Capture the cell that displays the provided text and extract its [X, Y] central coordinate. 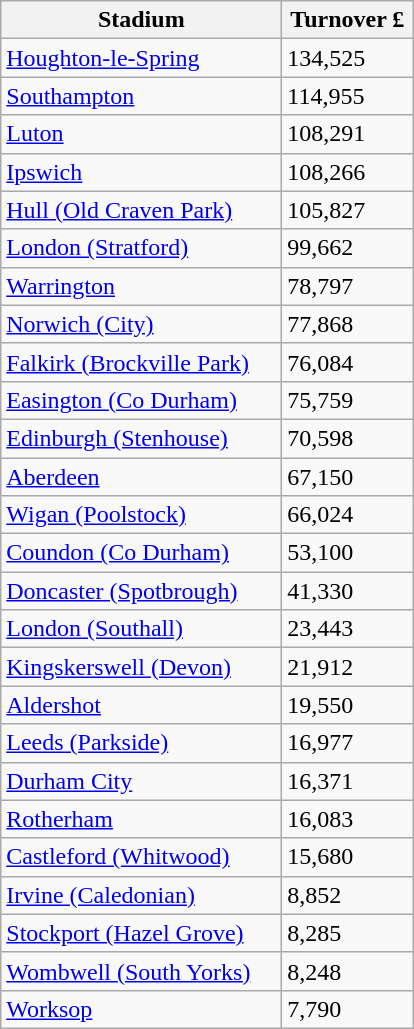
76,084 [348, 362]
London (Stratford) [142, 248]
Leeds (Parkside) [142, 743]
77,868 [348, 324]
41,330 [348, 591]
Ipswich [142, 172]
19,550 [348, 705]
Hull (Old Craven Park) [142, 210]
Luton [142, 134]
16,083 [348, 819]
75,759 [348, 400]
Stockport (Hazel Grove) [142, 933]
Stadium [142, 20]
Castleford (Whitwood) [142, 857]
15,680 [348, 857]
Durham City [142, 781]
7,790 [348, 1009]
78,797 [348, 286]
Houghton-le-Spring [142, 58]
53,100 [348, 553]
Turnover £ [348, 20]
Worksop [142, 1009]
108,291 [348, 134]
Irvine (Caledonian) [142, 895]
105,827 [348, 210]
Doncaster (Spotbrough) [142, 591]
8,248 [348, 971]
Rotherham [142, 819]
99,662 [348, 248]
London (Southall) [142, 629]
Kingskerswell (Devon) [142, 667]
Coundon (Co Durham) [142, 553]
8,285 [348, 933]
21,912 [348, 667]
108,266 [348, 172]
Warrington [142, 286]
Aldershot [142, 705]
Aberdeen [142, 477]
Wigan (Poolstock) [142, 515]
66,024 [348, 515]
Southampton [142, 96]
16,977 [348, 743]
Wombwell (South Yorks) [142, 971]
134,525 [348, 58]
Easington (Co Durham) [142, 400]
67,150 [348, 477]
114,955 [348, 96]
70,598 [348, 438]
23,443 [348, 629]
16,371 [348, 781]
Norwich (City) [142, 324]
8,852 [348, 895]
Edinburgh (Stenhouse) [142, 438]
Falkirk (Brockville Park) [142, 362]
